Extract the [x, y] coordinate from the center of the cell holding the provided text.  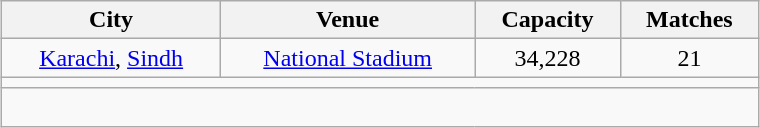
Karachi, Sindh [112, 58]
Venue [348, 20]
21 [689, 58]
National Stadium [348, 58]
City [112, 20]
Matches [689, 20]
Capacity [548, 20]
34,228 [548, 58]
